Scan for the cell matching the given text and deliver its (X, Y) coordinate at center. 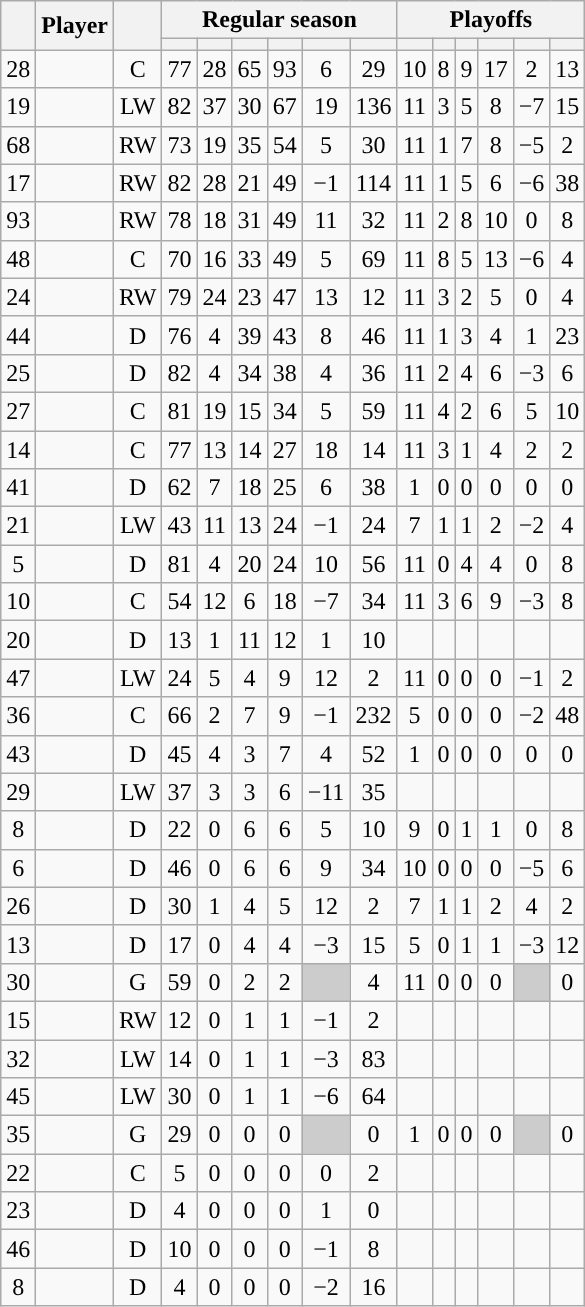
232 (374, 716)
26 (18, 906)
69 (374, 259)
41 (18, 488)
52 (374, 754)
78 (180, 221)
Player (75, 26)
76 (180, 335)
136 (374, 107)
67 (284, 107)
33 (250, 259)
114 (374, 183)
66 (180, 716)
70 (180, 259)
56 (374, 564)
31 (250, 221)
83 (374, 1059)
Regular season (280, 20)
Playoffs (491, 20)
73 (180, 145)
65 (250, 69)
64 (374, 1097)
44 (18, 335)
39 (250, 335)
68 (18, 145)
62 (180, 488)
79 (180, 297)
−11 (326, 792)
